Output the [X, Y] coordinate of the center of the cell containing the given text.  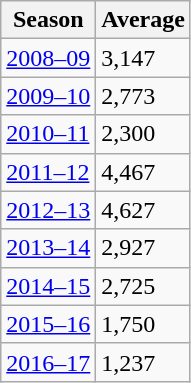
1,750 [144, 324]
2,773 [144, 96]
2013–14 [48, 248]
2,725 [144, 286]
2015–16 [48, 324]
Season [48, 20]
2008–09 [48, 58]
2016–17 [48, 362]
Average [144, 20]
4,467 [144, 172]
3,147 [144, 58]
2009–10 [48, 96]
1,237 [144, 362]
2,927 [144, 248]
2,300 [144, 134]
2011–12 [48, 172]
2012–13 [48, 210]
2014–15 [48, 286]
2010–11 [48, 134]
4,627 [144, 210]
